For the text-containing cell, return its midpoint in (x, y) coordinate format. 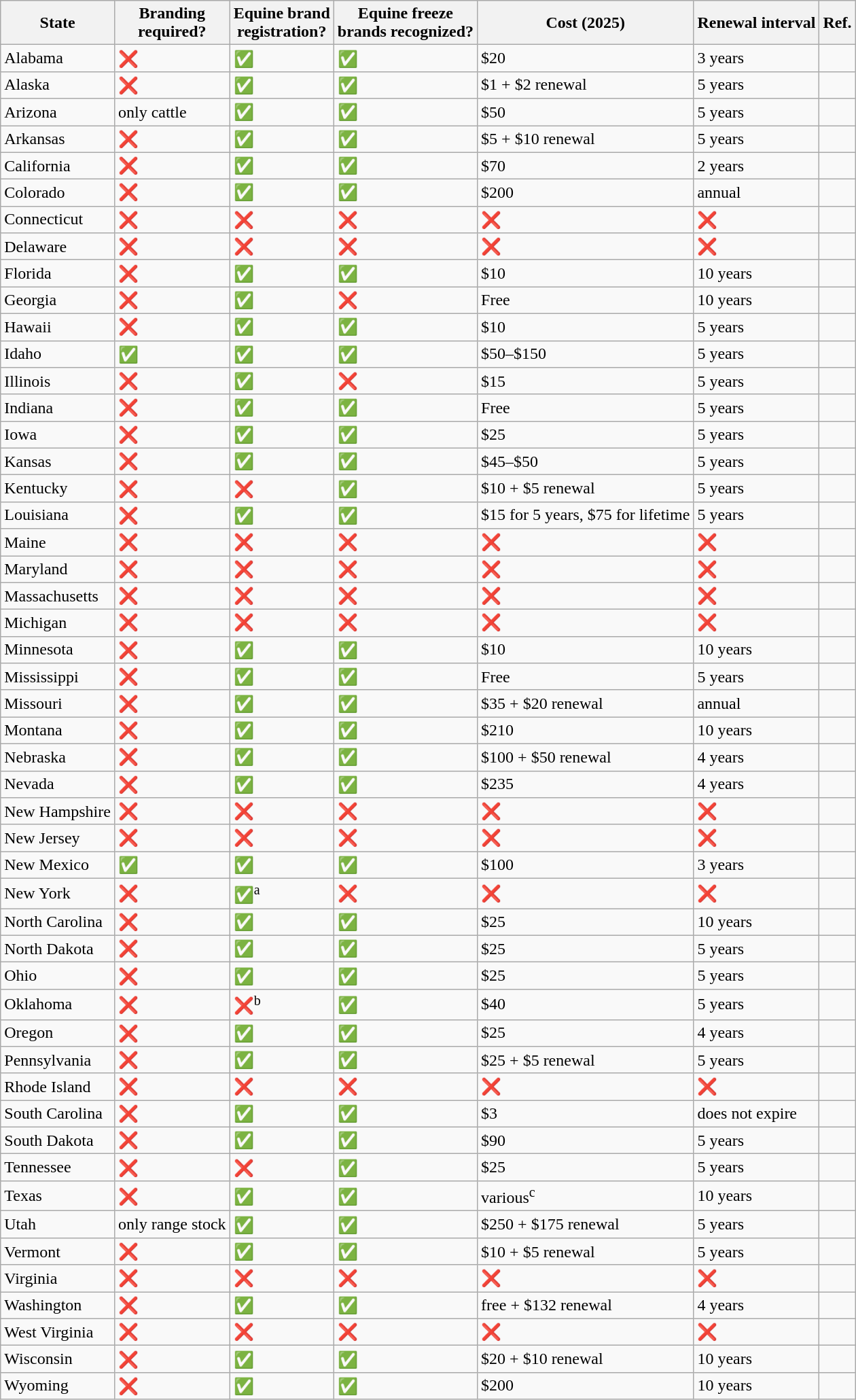
$210 (586, 731)
Wisconsin (58, 1359)
West Virginia (58, 1332)
2 years (757, 166)
New Mexico (58, 865)
Delaware (58, 247)
Florida (58, 273)
Louisiana (58, 515)
Hawaii (58, 327)
does not expire (757, 1114)
Brandingrequired? (172, 23)
California (58, 166)
❌b (281, 1004)
Ref. (837, 23)
$50 (586, 112)
free + $132 renewal (586, 1306)
only cattle (172, 112)
$40 (586, 1004)
Wyoming (58, 1386)
Georgia (58, 300)
Massachusetts (58, 596)
Vermont (58, 1252)
Indiana (58, 408)
Illinois (58, 381)
Tennessee (58, 1168)
Arizona (58, 112)
Equine freezebrands recognized? (405, 23)
$20 (586, 58)
Connecticut (58, 220)
Alabama (58, 58)
Washington (58, 1306)
New Jersey (58, 838)
Cost (2025) (586, 23)
$35 + $20 renewal (586, 703)
Utah (58, 1225)
New York (58, 893)
South Dakota (58, 1140)
$235 (586, 784)
$90 (586, 1140)
Oregon (58, 1033)
North Dakota (58, 949)
Iowa (58, 435)
Maine (58, 542)
variousc (586, 1196)
Rhode Island (58, 1087)
$25 + $5 renewal (586, 1060)
Texas (58, 1196)
Missouri (58, 703)
only range stock (172, 1225)
Michigan (58, 623)
Arkansas (58, 139)
Colorado (58, 193)
New Hampshire (58, 811)
Idaho (58, 354)
$45–$50 (586, 461)
✅a (281, 893)
$100 + $50 renewal (586, 757)
Renewal interval (757, 23)
$20 + $10 renewal (586, 1359)
$50–$150 (586, 354)
Ohio (58, 976)
$15 (586, 381)
Pennsylvania (58, 1060)
South Carolina (58, 1114)
Mississippi (58, 677)
Equine brandregistration? (281, 23)
State (58, 23)
Kentucky (58, 489)
$15 for 5 years, $75 for lifetime (586, 515)
Kansas (58, 461)
Nevada (58, 784)
Oklahoma (58, 1004)
Minnesota (58, 650)
North Carolina (58, 922)
Virginia (58, 1278)
$100 (586, 865)
$250 + $175 renewal (586, 1225)
Nebraska (58, 757)
$1 + $2 renewal (586, 85)
$3 (586, 1114)
Alaska (58, 85)
$5 + $10 renewal (586, 139)
Montana (58, 731)
Maryland (58, 570)
$70 (586, 166)
